Extract the (x, y) coordinate from the center of the cell holding the provided text.  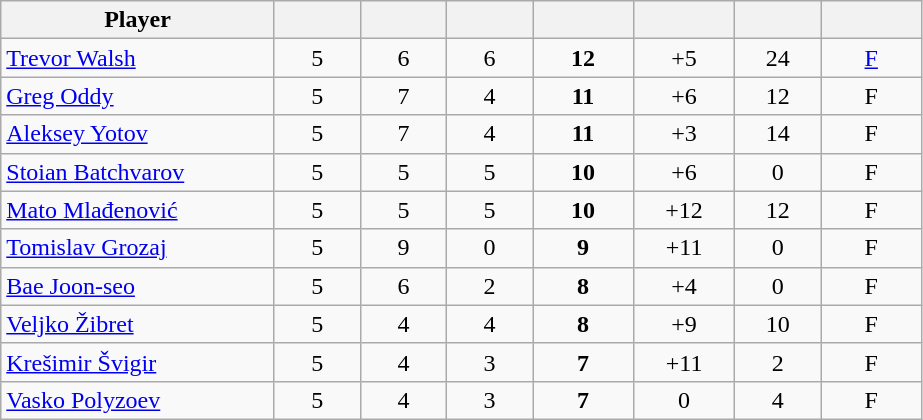
Vasko Polyzoev (138, 400)
+5 (684, 58)
Stoian Batchvarov (138, 172)
+3 (684, 134)
Krešimir Švigir (138, 362)
Bae Joon-seo (138, 286)
Trevor Walsh (138, 58)
Aleksey Yotov (138, 134)
+4 (684, 286)
Mato Mlađenović (138, 210)
Greg Oddy (138, 96)
14 (778, 134)
Veljko Žibret (138, 324)
+9 (684, 324)
Player (138, 20)
+12 (684, 210)
24 (778, 58)
Tomislav Grozaj (138, 248)
